Locate the cell with the specified text and output its [x, y] center coordinate. 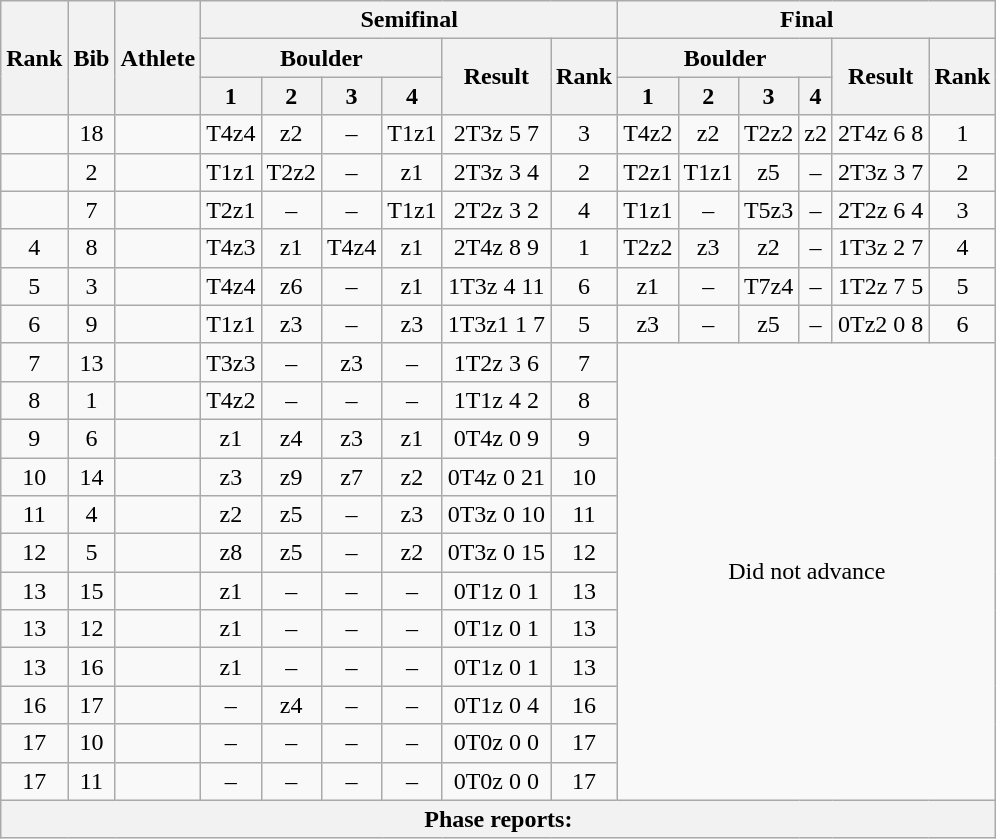
2T4z 6 8 [880, 134]
z7 [351, 477]
Final [807, 20]
Athlete [158, 58]
1T1z 4 2 [496, 400]
0Tz2 0 8 [880, 324]
Phase reports: [498, 819]
0T4z 0 21 [496, 477]
1T3z1 1 7 [496, 324]
2T2z 6 4 [880, 210]
2T3z 3 4 [496, 172]
2T4z 8 9 [496, 248]
0T3z 0 15 [496, 553]
T7z4 [768, 286]
0T1z 0 4 [496, 705]
Did not advance [807, 572]
2T3z 3 7 [880, 172]
Semifinal [410, 20]
1T2z 7 5 [880, 286]
z6 [291, 286]
0T4z 0 9 [496, 438]
T3z3 [231, 362]
T4z3 [231, 248]
14 [92, 477]
z9 [291, 477]
15 [92, 591]
1T3z 2 7 [880, 248]
1T3z 4 11 [496, 286]
18 [92, 134]
Bib [92, 58]
2T3z 5 7 [496, 134]
T5z3 [768, 210]
2T2z 3 2 [496, 210]
0T3z 0 10 [496, 515]
z8 [231, 553]
1T2z 3 6 [496, 362]
